Identify which cell holds the provided text, then report its [x, y] central coordinate. 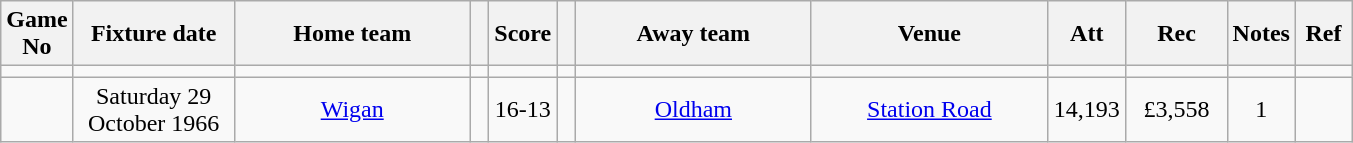
Venue [929, 34]
Rec [1176, 34]
Game No [37, 34]
1 [1261, 110]
Score [523, 34]
14,193 [1086, 110]
Away team [693, 34]
Station Road [929, 110]
£3,558 [1176, 110]
Fixture date [154, 34]
Saturday 29 October 1966 [154, 110]
Home team [352, 34]
Att [1086, 34]
Oldham [693, 110]
Notes [1261, 34]
Ref [1323, 34]
16-13 [523, 110]
Wigan [352, 110]
